Search for the cell housing the specified text and yield its (X, Y) center coordinate. 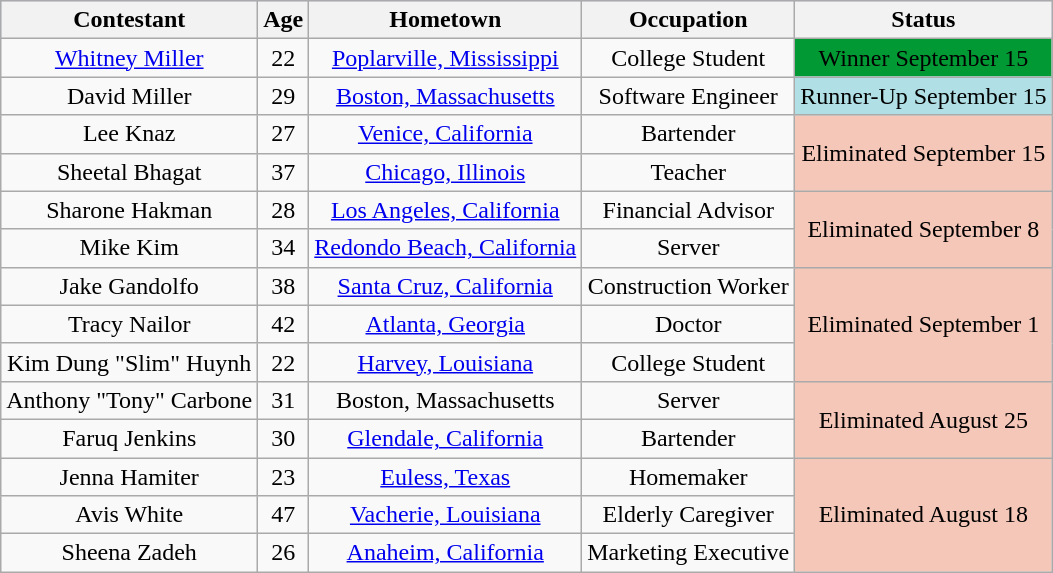
Venice, California (446, 134)
David Miller (130, 96)
23 (284, 477)
28 (284, 210)
34 (284, 248)
Anaheim, California (446, 553)
Poplarville, Mississippi (446, 58)
Kim Dung "Slim" Huynh (130, 362)
Homemaker (688, 477)
Runner-Up September 15 (924, 96)
Atlanta, Georgia (446, 324)
Faruq Jenkins (130, 438)
Glendale, California (446, 438)
Eliminated September 8 (924, 229)
Age (284, 20)
Jake Gandolfo (130, 286)
Lee Knaz (130, 134)
Los Angeles, California (446, 210)
Sheena Zadeh (130, 553)
Vacherie, Louisiana (446, 515)
Construction Worker (688, 286)
47 (284, 515)
Contestant (130, 20)
Eliminated August 18 (924, 515)
Harvey, Louisiana (446, 362)
Chicago, Illinois (446, 172)
30 (284, 438)
38 (284, 286)
37 (284, 172)
Sharone Hakman (130, 210)
Occupation (688, 20)
Tracy Nailor (130, 324)
Eliminated September 1 (924, 324)
Avis White (130, 515)
Redondo Beach, California (446, 248)
Elderly Caregiver (688, 515)
Status (924, 20)
Doctor (688, 324)
Euless, Texas (446, 477)
29 (284, 96)
Santa Cruz, California (446, 286)
26 (284, 553)
Eliminated August 25 (924, 419)
Software Engineer (688, 96)
Teacher (688, 172)
Eliminated September 15 (924, 153)
Whitney Miller (130, 58)
Marketing Executive (688, 553)
Jenna Hamiter (130, 477)
Hometown (446, 20)
Mike Kim (130, 248)
27 (284, 134)
Anthony "Tony" Carbone (130, 400)
31 (284, 400)
Financial Advisor (688, 210)
42 (284, 324)
Winner September 15 (924, 58)
Sheetal Bhagat (130, 172)
